Pinpoint the cell where the given text exists, returning its (x, y) midpoint coordinate. 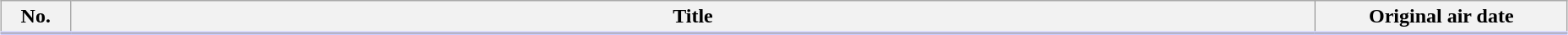
No. (35, 17)
Title (693, 17)
Original air date (1441, 17)
